Scan for the cell matching the given text and deliver its (X, Y) coordinate at center. 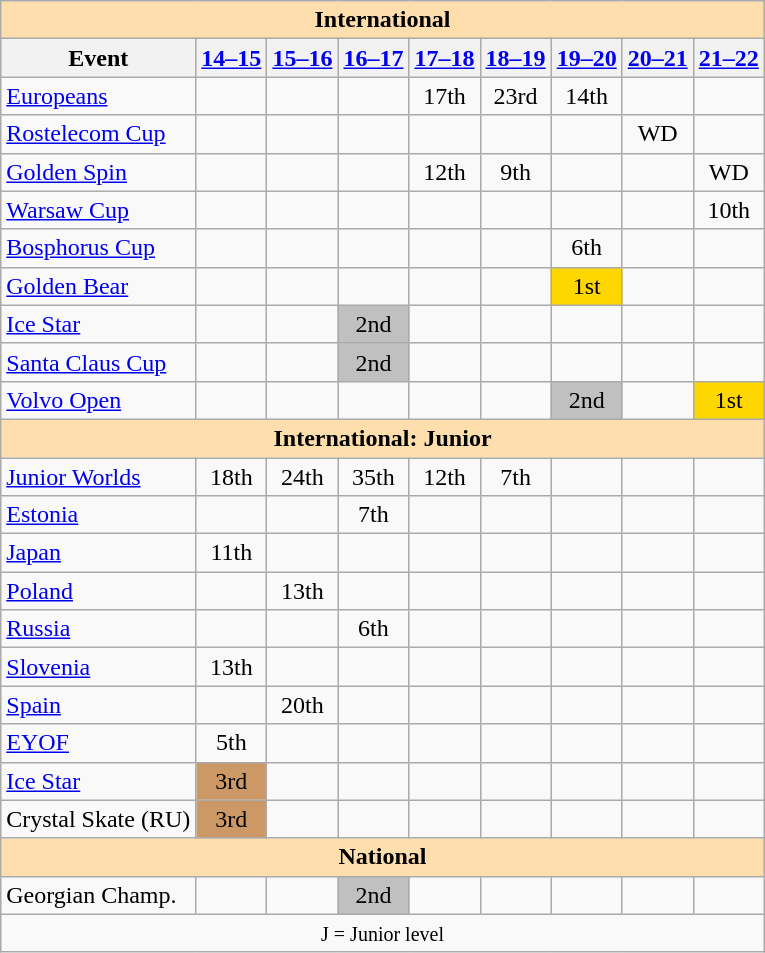
Warsaw Cup (98, 210)
10th (728, 210)
17–18 (444, 58)
20th (302, 705)
23rd (516, 96)
National (383, 857)
9th (516, 172)
Slovenia (98, 667)
11th (232, 553)
Poland (98, 591)
Golden Bear (98, 286)
Europeans (98, 96)
19–20 (586, 58)
Russia (98, 629)
35th (374, 477)
International (383, 20)
Spain (98, 705)
20–21 (658, 58)
14–15 (232, 58)
Santa Claus Cup (98, 362)
18–19 (516, 58)
EYOF (98, 743)
Georgian Champ. (98, 895)
21–22 (728, 58)
Bosphorus Cup (98, 248)
17th (444, 96)
Golden Spin (98, 172)
14th (586, 96)
J = Junior level (383, 933)
5th (232, 743)
24th (302, 477)
Event (98, 58)
16–17 (374, 58)
18th (232, 477)
Japan (98, 553)
Crystal Skate (RU) (98, 819)
Rostelecom Cup (98, 134)
International: Junior (383, 438)
Junior Worlds (98, 477)
Estonia (98, 515)
Volvo Open (98, 400)
15–16 (302, 58)
